Return (X, Y) of the center of cell containing provided text 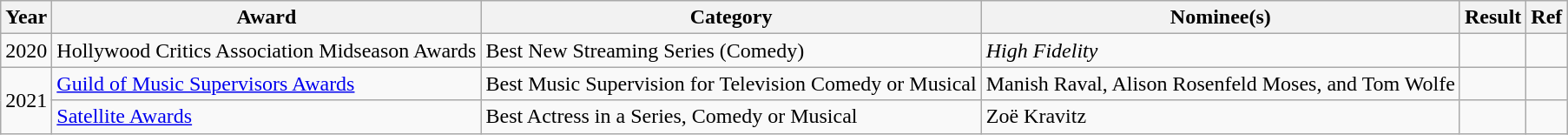
Best Music Supervision for Television Comedy or Musical (731, 84)
Year (26, 17)
Manish Raval, Alison Rosenfeld Moses, and Tom Wolfe (1221, 84)
Ref (1547, 17)
Guild of Music Supervisors Awards (267, 84)
Satellite Awards (267, 117)
Award (267, 17)
2021 (26, 100)
Category (731, 17)
Result (1492, 17)
Zoë Kravitz (1221, 117)
High Fidelity (1221, 51)
Best New Streaming Series (Comedy) (731, 51)
Best Actress in a Series, Comedy or Musical (731, 117)
Nominee(s) (1221, 17)
Hollywood Critics Association Midseason Awards (267, 51)
2020 (26, 51)
